Return [X, Y] of the center of cell containing provided text 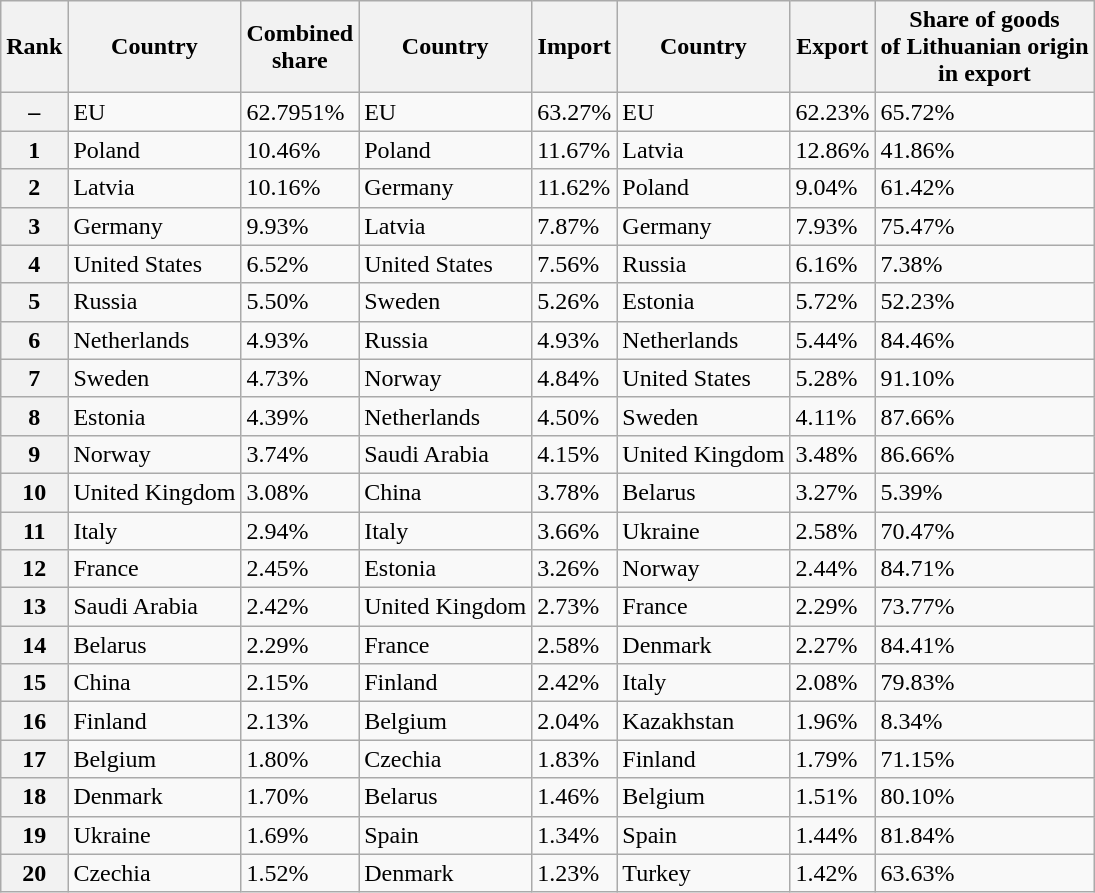
11.67% [574, 150]
12 [34, 569]
4.50% [574, 416]
84.46% [984, 340]
3.66% [574, 531]
1.69% [300, 835]
1 [34, 150]
3.26% [574, 569]
5.26% [574, 302]
70.47% [984, 531]
Turkey [704, 873]
2.08% [832, 683]
1.42% [832, 873]
1.23% [574, 873]
63.27% [574, 112]
9.04% [832, 188]
5.44% [832, 340]
4.73% [300, 378]
4.11% [832, 416]
17 [34, 759]
71.15% [984, 759]
80.10% [984, 797]
Import [574, 47]
6.52% [300, 264]
3.74% [300, 454]
– [34, 112]
8 [34, 416]
79.83% [984, 683]
1.46% [574, 797]
65.72% [984, 112]
87.66% [984, 416]
75.47% [984, 226]
2.04% [574, 721]
10.16% [300, 188]
7.56% [574, 264]
73.77% [984, 607]
2.27% [832, 645]
3.08% [300, 492]
2.15% [300, 683]
13 [34, 607]
1.34% [574, 835]
4.39% [300, 416]
3 [34, 226]
Kazakhstan [704, 721]
2.73% [574, 607]
4 [34, 264]
84.41% [984, 645]
5.39% [984, 492]
61.42% [984, 188]
84.71% [984, 569]
11 [34, 531]
1.70% [300, 797]
15 [34, 683]
2 [34, 188]
Combinedshare [300, 47]
Export [832, 47]
Rank [34, 47]
9 [34, 454]
9.93% [300, 226]
4.15% [574, 454]
1.96% [832, 721]
10 [34, 492]
3.78% [574, 492]
6 [34, 340]
4.84% [574, 378]
Share of goodsof Lithuanian originin export [984, 47]
1.80% [300, 759]
1.52% [300, 873]
16 [34, 721]
52.23% [984, 302]
7.38% [984, 264]
7.87% [574, 226]
2.13% [300, 721]
8.34% [984, 721]
5.28% [832, 378]
3.27% [832, 492]
63.63% [984, 873]
62.7951% [300, 112]
18 [34, 797]
12.86% [832, 150]
11.62% [574, 188]
86.66% [984, 454]
3.48% [832, 454]
20 [34, 873]
10.46% [300, 150]
1.79% [832, 759]
7 [34, 378]
1.83% [574, 759]
1.51% [832, 797]
5.72% [832, 302]
7.93% [832, 226]
2.94% [300, 531]
5 [34, 302]
6.16% [832, 264]
81.84% [984, 835]
5.50% [300, 302]
1.44% [832, 835]
2.45% [300, 569]
2.44% [832, 569]
91.10% [984, 378]
19 [34, 835]
41.86% [984, 150]
14 [34, 645]
62.23% [832, 112]
